Detect which cell encompasses the target text, then output its [x, y] center coordinate. 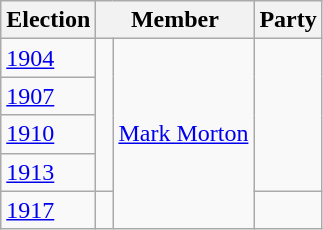
1917 [48, 210]
Member [175, 20]
Party [288, 20]
1904 [48, 58]
1913 [48, 172]
Mark Morton [184, 134]
Election [48, 20]
1907 [48, 96]
1910 [48, 134]
